Capture the cell that displays the provided text and extract its [x, y] central coordinate. 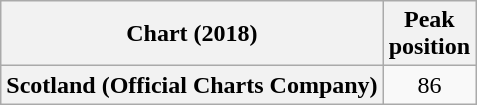
Chart (2018) [192, 34]
Scotland (Official Charts Company) [192, 85]
86 [429, 85]
Peakposition [429, 34]
